Return the [X, Y] coordinate for the center point of the cell that contains the specified text.  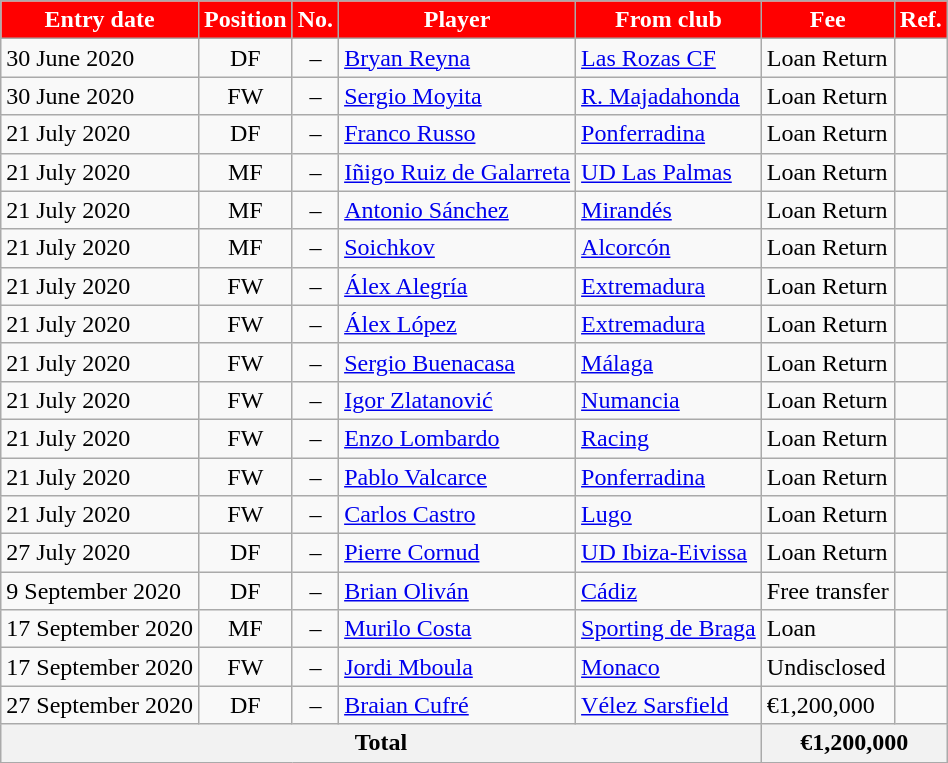
Pierre Cornud [458, 553]
Monaco [669, 667]
Las Rozas CF [669, 58]
Pablo Valcarce [458, 477]
R. Majadahonda [669, 96]
Brian Oliván [458, 591]
Total [382, 743]
Carlos Castro [458, 515]
Sergio Buenacasa [458, 362]
Igor Zlatanović [458, 400]
9 September 2020 [100, 591]
Soichkov [458, 248]
Position [245, 20]
Sergio Moyita [458, 96]
Numancia [669, 400]
Braian Cufré [458, 705]
Enzo Lombardo [458, 438]
Player [458, 20]
27 September 2020 [100, 705]
Murilo Costa [458, 629]
Antonio Sánchez [458, 210]
Álex López [458, 324]
From club [669, 20]
Sporting de Braga [669, 629]
UD Ibiza-Eivissa [669, 553]
Racing [669, 438]
Álex Alegría [458, 286]
Bryan Reyna [458, 58]
Entry date [100, 20]
Free transfer [828, 591]
Cádiz [669, 591]
Vélez Sarsfield [669, 705]
Lugo [669, 515]
Alcorcón [669, 248]
UD Las Palmas [669, 172]
Iñigo Ruiz de Galarreta [458, 172]
Málaga [669, 362]
No. [315, 20]
Jordi Mboula [458, 667]
27 July 2020 [100, 553]
Franco Russo [458, 134]
Undisclosed [828, 667]
Ref. [920, 20]
Loan [828, 629]
Mirandés [669, 210]
Fee [828, 20]
